From the cell containing the given text, extract its center point as (X, Y) coordinate. 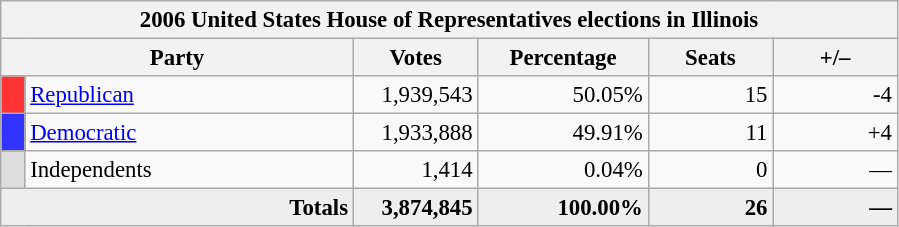
26 (710, 208)
Republican (189, 95)
3,874,845 (416, 208)
11 (710, 133)
+4 (836, 133)
-4 (836, 95)
1,414 (416, 170)
0.04% (563, 170)
Votes (416, 58)
49.91% (563, 133)
Democratic (189, 133)
Totals (178, 208)
1,933,888 (416, 133)
Independents (189, 170)
Seats (710, 58)
100.00% (563, 208)
50.05% (563, 95)
1,939,543 (416, 95)
2006 United States House of Representatives elections in Illinois (450, 20)
Percentage (563, 58)
15 (710, 95)
Party (178, 58)
0 (710, 170)
+/– (836, 58)
